Extract the [X, Y] coordinate from the center of the cell holding the provided text.  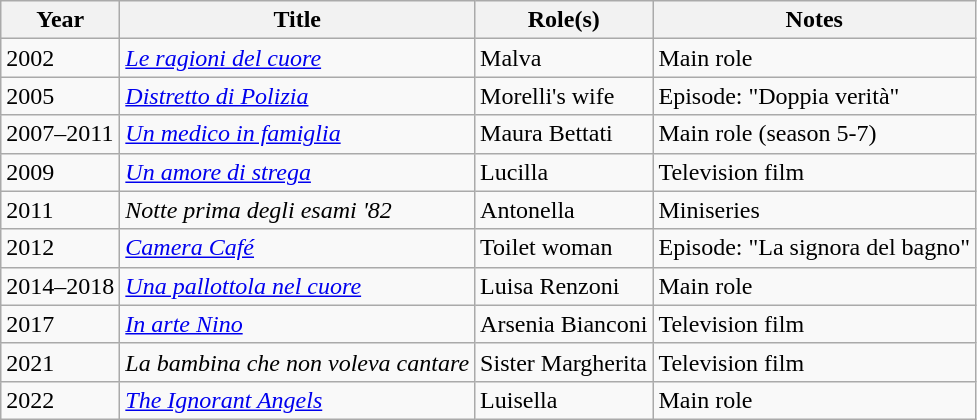
Episode: "La signora del bagno" [814, 248]
Antonella [564, 210]
Un medico in famiglia [298, 134]
2002 [60, 58]
2011 [60, 210]
Year [60, 20]
Lucilla [564, 172]
Role(s) [564, 20]
2012 [60, 248]
Notte prima degli esami '82 [298, 210]
2005 [60, 96]
Luisella [564, 400]
2022 [60, 400]
Main role (season 5-7) [814, 134]
Episode: "Doppia verità" [814, 96]
Una pallottola nel cuore [298, 286]
Miniseries [814, 210]
Title [298, 20]
2007–2011 [60, 134]
2017 [60, 324]
Le ragioni del cuore [298, 58]
2021 [60, 362]
Maura Bettati [564, 134]
Morelli's wife [564, 96]
Distretto di Polizia [298, 96]
2014–2018 [60, 286]
Toilet woman [564, 248]
Camera Café [298, 248]
Malva [564, 58]
Arsenia Bianconi [564, 324]
The Ignorant Angels [298, 400]
Luisa Renzoni [564, 286]
2009 [60, 172]
Sister Margherita [564, 362]
Un amore di strega [298, 172]
La bambina che non voleva cantare [298, 362]
Notes [814, 20]
In arte Nino [298, 324]
